Scan for the cell matching the given text and deliver its [X, Y] coordinate at center. 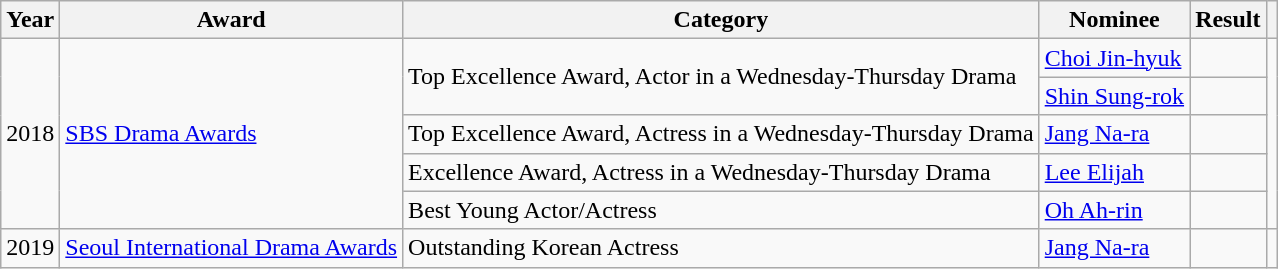
Outstanding Korean Actress [722, 248]
Seoul International Drama Awards [232, 248]
Year [30, 20]
2018 [30, 134]
Shin Sung-rok [1114, 96]
Category [722, 20]
Nominee [1114, 20]
SBS Drama Awards [232, 134]
Top Excellence Award, Actress in a Wednesday-Thursday Drama [722, 134]
Top Excellence Award, Actor in a Wednesday-Thursday Drama [722, 77]
Best Young Actor/Actress [722, 210]
Lee Elijah [1114, 172]
Oh Ah-rin [1114, 210]
Result [1228, 20]
2019 [30, 248]
Award [232, 20]
Choi Jin-hyuk [1114, 58]
Excellence Award, Actress in a Wednesday-Thursday Drama [722, 172]
